Search for the cell housing the specified text and yield its [X, Y] center coordinate. 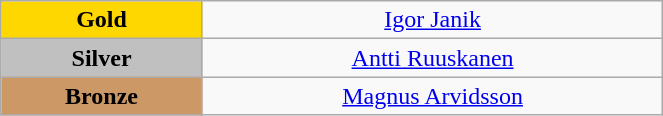
Antti Ruuskanen [432, 58]
Silver [102, 58]
Magnus Arvidsson [432, 96]
Bronze [102, 96]
Gold [102, 20]
Igor Janik [432, 20]
